Provide the [x, y] coordinate of the cell's center where the given text is located.  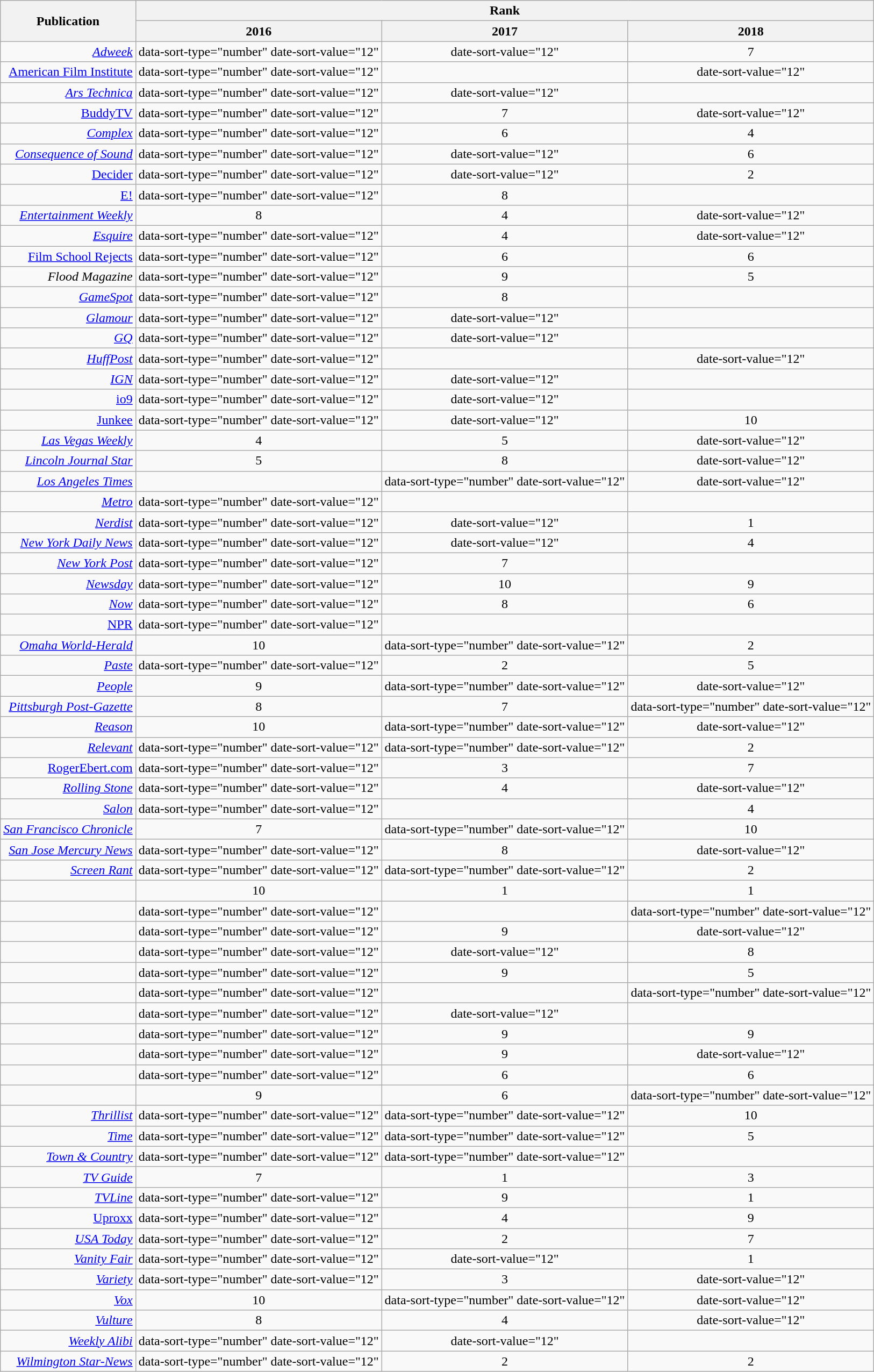
Uproxx [68, 1218]
Salon [68, 809]
Junkee [68, 420]
Weekly Alibi [68, 1341]
New York Post [68, 563]
American Film Institute [68, 72]
Wilmington Star-News [68, 1361]
2017 [505, 31]
Las Vegas Weekly [68, 440]
Now [68, 604]
San Francisco Chronicle [68, 829]
2016 [259, 31]
Metro [68, 502]
Thrillist [68, 1116]
Newsday [68, 583]
Time [68, 1136]
Complex [68, 133]
RogerEbert.com [68, 768]
Ars Technica [68, 92]
Nerdist [68, 522]
Variety [68, 1280]
Relevant [68, 747]
Decider [68, 174]
2018 [751, 31]
People [68, 686]
io9 [68, 399]
Reason [68, 727]
Rolling Stone [68, 788]
Publication [68, 21]
NPR [68, 625]
Los Angeles Times [68, 481]
E! [68, 195]
Flood Magazine [68, 277]
Screen Rant [68, 870]
Entertainment Weekly [68, 215]
Consequence of Sound [68, 154]
Adweek [68, 52]
GameSpot [68, 297]
San Jose Mercury News [68, 849]
Rank [505, 11]
New York Daily News [68, 542]
Town & Country [68, 1156]
Glamour [68, 318]
TVLine [68, 1197]
GQ [68, 338]
Paste [68, 666]
USA Today [68, 1238]
BuddyTV [68, 113]
IGN [68, 379]
Esquire [68, 235]
HuffPost [68, 359]
Lincoln Journal Star [68, 461]
Vulture [68, 1320]
Vanity Fair [68, 1259]
Pittsburgh Post-Gazette [68, 706]
Vox [68, 1300]
Film School Rejects [68, 256]
Omaha World-Herald [68, 645]
TV Guide [68, 1177]
